Search for the cell housing the specified text and yield its (x, y) center coordinate. 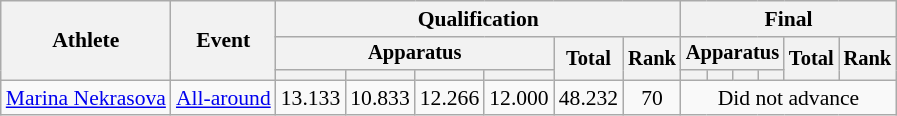
All-around (224, 98)
Qualification (478, 19)
13.133 (310, 98)
Did not advance (788, 98)
12.000 (518, 98)
10.833 (380, 98)
Event (224, 40)
48.232 (588, 98)
Final (788, 19)
12.266 (450, 98)
70 (652, 98)
Marina Nekrasova (86, 98)
Athlete (86, 40)
